Output the [x, y] coordinate of the center of the cell containing the given text.  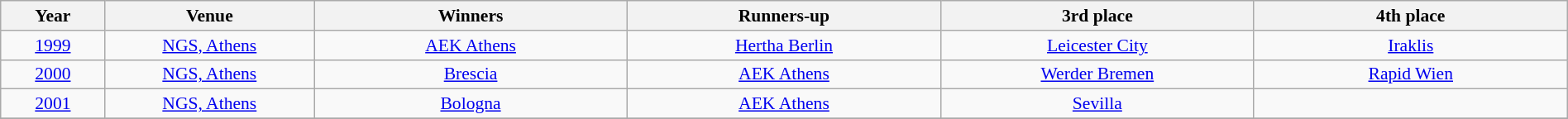
1999 [53, 45]
2000 [53, 74]
Year [53, 16]
Sevilla [1097, 104]
Winners [471, 16]
Runners-up [784, 16]
Bologna [471, 104]
2001 [53, 104]
Venue [210, 16]
4th place [1411, 16]
Hertha Berlin [784, 45]
Rapid Wien [1411, 74]
Werder Bremen [1097, 74]
Iraklis [1411, 45]
3rd place [1097, 16]
Leicester City [1097, 45]
Brescia [471, 74]
